Search for the cell housing the specified text and yield its [x, y] center coordinate. 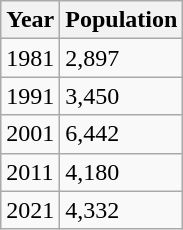
4,180 [122, 172]
Year [30, 20]
4,332 [122, 210]
3,450 [122, 96]
2011 [30, 172]
1981 [30, 58]
Population [122, 20]
2001 [30, 134]
2,897 [122, 58]
1991 [30, 96]
6,442 [122, 134]
2021 [30, 210]
